Extract the (X, Y) coordinate from the center of the cell holding the provided text.  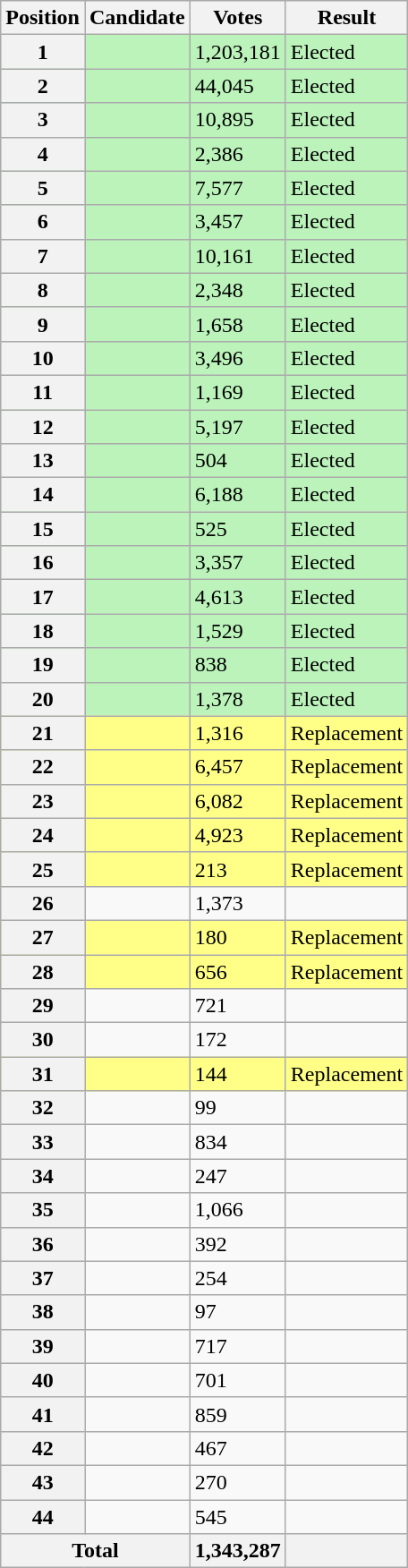
18 (43, 631)
144 (238, 1074)
30 (43, 1040)
656 (238, 971)
6,082 (238, 801)
2 (43, 86)
4,923 (238, 835)
12 (43, 427)
213 (238, 869)
25 (43, 869)
Candidate (137, 18)
11 (43, 392)
44 (43, 1517)
5 (43, 188)
10 (43, 358)
721 (238, 1006)
97 (238, 1312)
254 (238, 1278)
24 (43, 835)
26 (43, 903)
545 (238, 1517)
10,161 (238, 256)
22 (43, 767)
15 (43, 529)
43 (43, 1482)
2,348 (238, 290)
4,613 (238, 597)
1,203,181 (238, 52)
701 (238, 1380)
40 (43, 1380)
17 (43, 597)
36 (43, 1244)
14 (43, 495)
Result (346, 18)
Votes (238, 18)
1,169 (238, 392)
99 (238, 1108)
247 (238, 1176)
32 (43, 1108)
9 (43, 324)
172 (238, 1040)
42 (43, 1448)
6,188 (238, 495)
1,066 (238, 1210)
717 (238, 1346)
7 (43, 256)
5,197 (238, 427)
13 (43, 461)
16 (43, 563)
39 (43, 1346)
838 (238, 665)
504 (238, 461)
270 (238, 1482)
3 (43, 120)
1,658 (238, 324)
19 (43, 665)
3,457 (238, 222)
1,316 (238, 733)
2,386 (238, 154)
1 (43, 52)
21 (43, 733)
27 (43, 937)
1,373 (238, 903)
35 (43, 1210)
Total (96, 1551)
859 (238, 1414)
44,045 (238, 86)
31 (43, 1074)
Position (43, 18)
29 (43, 1006)
20 (43, 699)
38 (43, 1312)
1,378 (238, 699)
1,343,287 (238, 1551)
23 (43, 801)
28 (43, 971)
41 (43, 1414)
8 (43, 290)
6 (43, 222)
6,457 (238, 767)
3,357 (238, 563)
37 (43, 1278)
3,496 (238, 358)
180 (238, 937)
834 (238, 1142)
33 (43, 1142)
4 (43, 154)
34 (43, 1176)
1,529 (238, 631)
525 (238, 529)
467 (238, 1448)
392 (238, 1244)
10,895 (238, 120)
7,577 (238, 188)
